Capture the cell that displays the provided text and extract its [x, y] central coordinate. 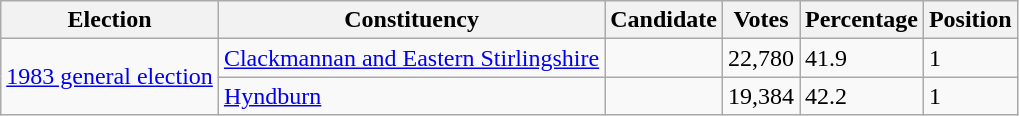
19,384 [760, 96]
Hyndburn [411, 96]
42.2 [862, 96]
Election [110, 20]
22,780 [760, 58]
Constituency [411, 20]
41.9 [862, 58]
Votes [760, 20]
1983 general election [110, 77]
Position [970, 20]
Clackmannan and Eastern Stirlingshire [411, 58]
Candidate [664, 20]
Percentage [862, 20]
